For the text-containing cell, return its midpoint in (x, y) coordinate format. 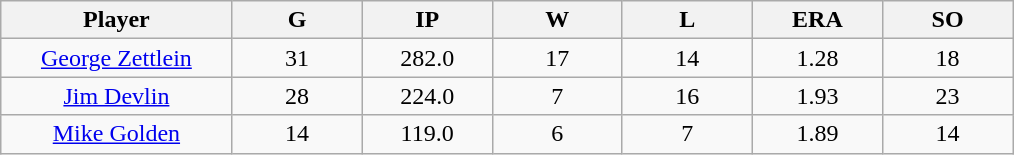
1.89 (817, 134)
31 (297, 58)
IP (427, 20)
18 (947, 58)
1.93 (817, 96)
6 (557, 134)
23 (947, 96)
1.28 (817, 58)
SO (947, 20)
George Zettlein (116, 58)
17 (557, 58)
W (557, 20)
G (297, 20)
119.0 (427, 134)
Mike Golden (116, 134)
224.0 (427, 96)
28 (297, 96)
ERA (817, 20)
282.0 (427, 58)
Jim Devlin (116, 96)
16 (687, 96)
L (687, 20)
Player (116, 20)
